Output the [X, Y] coordinate of the center of the cell containing the given text.  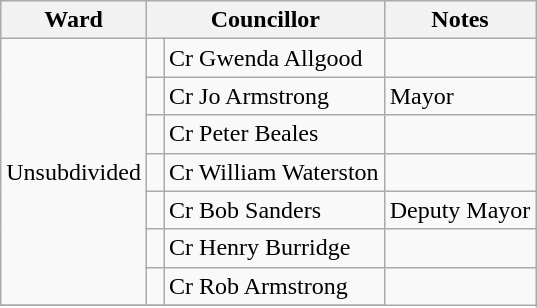
Notes [460, 20]
Cr William Waterston [274, 172]
Deputy Mayor [460, 210]
Cr Henry Burridge [274, 248]
Unsubdivided [74, 172]
Ward [74, 20]
Cr Gwenda Allgood [274, 58]
Cr Peter Beales [274, 134]
Cr Jo Armstrong [274, 96]
Cr Bob Sanders [274, 210]
Mayor [460, 96]
Cr Rob Armstrong [274, 286]
Councillor [265, 20]
